Find where the given text appears and provide that cell's center as (x, y) coordinate. 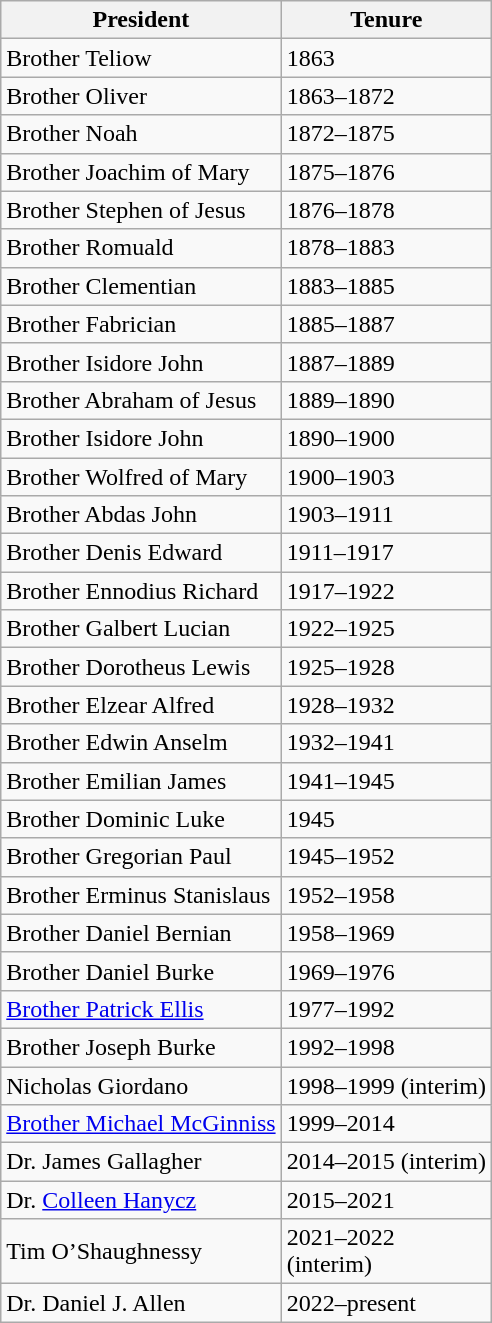
1932–1941 (386, 743)
1889–1890 (386, 400)
Brother Elzear Alfred (141, 705)
1903–1911 (386, 515)
1922–1925 (386, 629)
1928–1932 (386, 705)
2014–2015 (interim) (386, 1162)
1878–1883 (386, 248)
Brother Wolfred of Mary (141, 477)
1863 (386, 58)
1969–1976 (386, 971)
Brother Teliow (141, 58)
1999–2014 (386, 1124)
2021–2022(interim) (386, 1252)
Brother Edwin Anselm (141, 743)
Brother Daniel Bernian (141, 933)
Dr. James Gallagher (141, 1162)
Brother Romuald (141, 248)
Brother Patrick Ellis (141, 1009)
1945–1952 (386, 857)
Brother Ennodius Richard (141, 591)
Brother Dominic Luke (141, 819)
Brother Galbert Lucian (141, 629)
Brother Joachim of Mary (141, 172)
Brother Abraham of Jesus (141, 400)
1952–1958 (386, 895)
1872–1875 (386, 134)
Brother Joseph Burke (141, 1047)
Brother Daniel Burke (141, 971)
1977–1992 (386, 1009)
Brother Stephen of Jesus (141, 210)
Brother Dorotheus Lewis (141, 667)
1876–1878 (386, 210)
1863–1872 (386, 96)
Brother Noah (141, 134)
1890–1900 (386, 438)
Brother Abdas John (141, 515)
Tenure (386, 20)
Brother Michael McGinniss (141, 1124)
Brother Oliver (141, 96)
1998–1999 (interim) (386, 1085)
1900–1903 (386, 477)
1887–1889 (386, 362)
Dr. Colleen Hanycz (141, 1200)
1945 (386, 819)
Brother Emilian James (141, 781)
Brother Fabrician (141, 324)
2015–2021 (386, 1200)
Nicholas Giordano (141, 1085)
1958–1969 (386, 933)
Brother Denis Edward (141, 553)
1875–1876 (386, 172)
1885–1887 (386, 324)
1883–1885 (386, 286)
1992–1998 (386, 1047)
Brother Gregorian Paul (141, 857)
1911–1917 (386, 553)
President (141, 20)
Tim O’Shaughnessy (141, 1252)
2022–present (386, 1303)
Brother Clementian (141, 286)
Dr. Daniel J. Allen (141, 1303)
Brother Erminus Stanislaus (141, 895)
1925–1928 (386, 667)
1917–1922 (386, 591)
1941–1945 (386, 781)
